Return [x, y] of the center of cell containing provided text 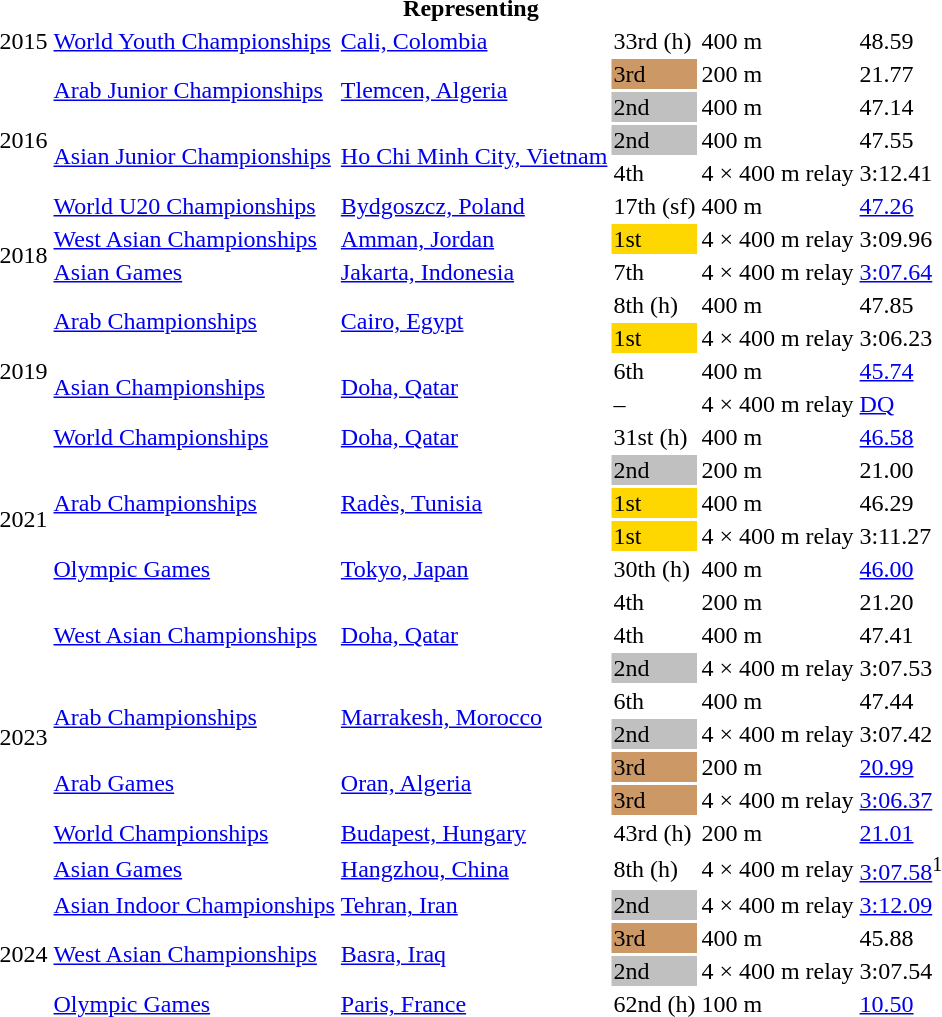
Arab Junior Championships [194, 90]
17th (sf) [654, 206]
Oran, Algeria [474, 784]
Cali, Colombia [474, 41]
Marrakesh, Morocco [474, 718]
Tokyo, Japan [474, 569]
Tlemcen, Algeria [474, 90]
Jakarta, Indonesia [474, 272]
Asian Junior Championships [194, 156]
– [654, 404]
World Youth Championships [194, 41]
Bydgoszcz, Poland [474, 206]
Amman, Jordan [474, 239]
Tehran, Iran [474, 905]
30th (h) [654, 569]
Asian Indoor Championships [194, 905]
Ho Chi Minh City, Vietnam [474, 156]
7th [654, 272]
31st (h) [654, 437]
Radès, Tunisia [474, 503]
43rd (h) [654, 833]
33rd (h) [654, 41]
World U20 Championships [194, 206]
Cairo, Egypt [474, 322]
Budapest, Hungary [474, 833]
Basra, Iraq [474, 954]
Asian Championships [194, 388]
Olympic Games [194, 569]
Hangzhou, China [474, 869]
Arab Games [194, 784]
